Find where the given text appears and provide that cell's center as (x, y) coordinate. 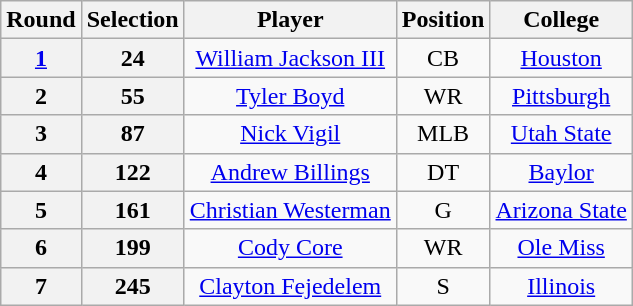
William Jackson III (290, 58)
College (561, 20)
Player (290, 20)
245 (132, 286)
Utah State (561, 134)
199 (132, 248)
MLB (443, 134)
S (443, 286)
CB (443, 58)
2 (41, 96)
Pittsburgh (561, 96)
Selection (132, 20)
DT (443, 172)
Houston (561, 58)
5 (41, 210)
3 (41, 134)
24 (132, 58)
Round (41, 20)
122 (132, 172)
Ole Miss (561, 248)
4 (41, 172)
Baylor (561, 172)
6 (41, 248)
87 (132, 134)
1 (41, 58)
G (443, 210)
Arizona State (561, 210)
Clayton Fejedelem (290, 286)
7 (41, 286)
Position (443, 20)
Christian Westerman (290, 210)
55 (132, 96)
Nick Vigil (290, 134)
161 (132, 210)
Andrew Billings (290, 172)
Illinois (561, 286)
Tyler Boyd (290, 96)
Cody Core (290, 248)
